Scan for the cell matching the given text and deliver its [X, Y] coordinate at center. 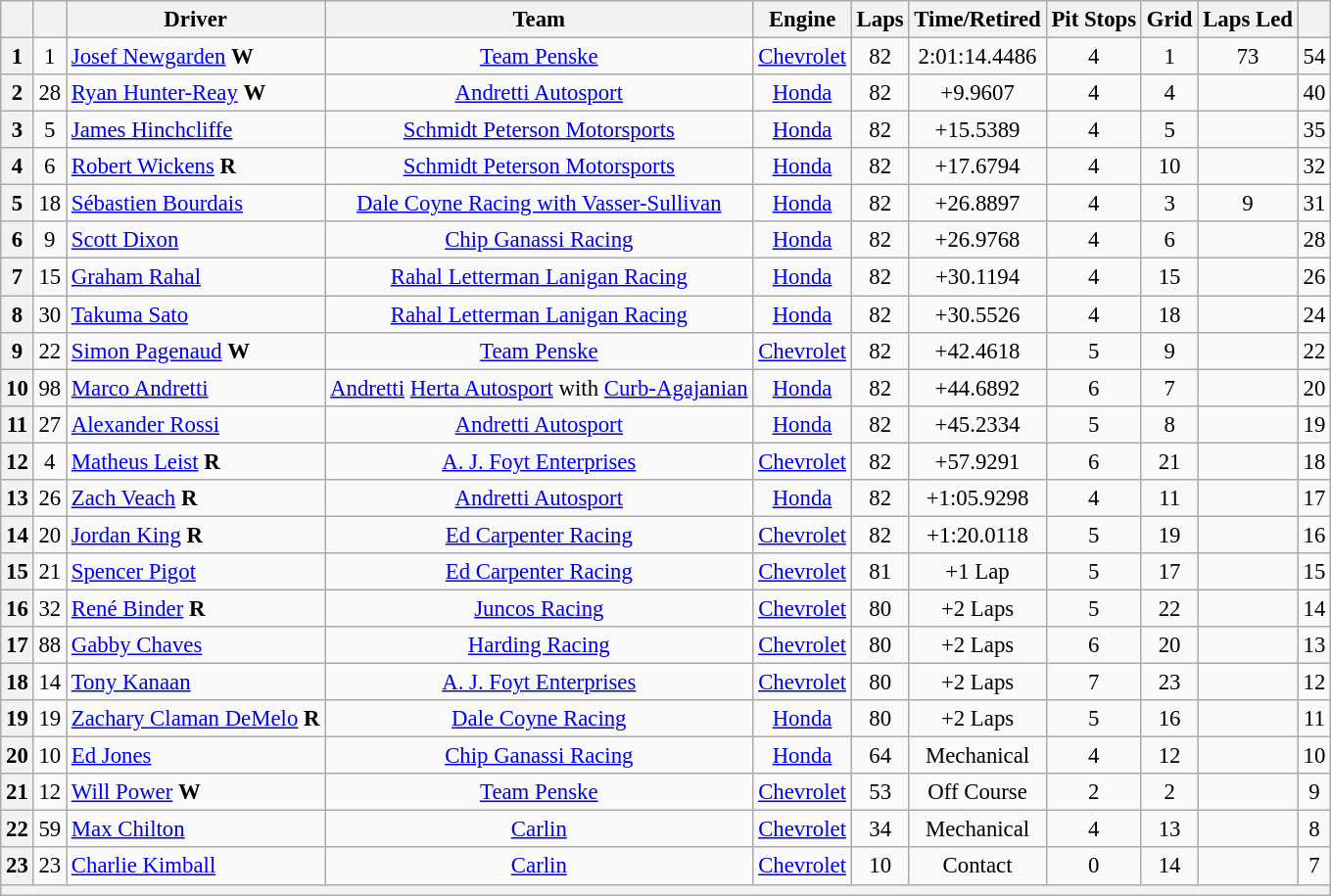
Harding Racing [539, 645]
54 [1314, 57]
Contact [977, 867]
Charlie Kimball [196, 867]
Graham Rahal [196, 277]
53 [879, 792]
Zach Veach R [196, 498]
Marco Andretti [196, 388]
James Hinchcliffe [196, 130]
Max Chilton [196, 829]
27 [49, 424]
Zachary Claman DeMelo R [196, 719]
+26.8897 [977, 204]
31 [1314, 204]
Andretti Herta Autosport with Curb-Agajanian [539, 388]
Pit Stops [1093, 20]
+30.1194 [977, 277]
24 [1314, 314]
Matheus Leist R [196, 461]
+9.9607 [977, 93]
+30.5526 [977, 314]
Scott Dixon [196, 240]
+26.9768 [977, 240]
81 [879, 572]
88 [49, 645]
Off Course [977, 792]
Time/Retired [977, 20]
40 [1314, 93]
René Binder R [196, 608]
Robert Wickens R [196, 166]
Engine [802, 20]
Ryan Hunter-Reay W [196, 93]
Simon Pagenaud W [196, 351]
Ed Jones [196, 756]
+1 Lap [977, 572]
+1:05.9298 [977, 498]
+44.6892 [977, 388]
+57.9291 [977, 461]
73 [1248, 57]
Laps [879, 20]
+1:20.0118 [977, 535]
Alexander Rossi [196, 424]
Dale Coyne Racing with Vasser-Sullivan [539, 204]
Josef Newgarden W [196, 57]
2:01:14.4486 [977, 57]
35 [1314, 130]
Sébastien Bourdais [196, 204]
Juncos Racing [539, 608]
+45.2334 [977, 424]
Laps Led [1248, 20]
59 [49, 829]
Team [539, 20]
Driver [196, 20]
30 [49, 314]
+17.6794 [977, 166]
34 [879, 829]
Jordan King R [196, 535]
+42.4618 [977, 351]
Takuma Sato [196, 314]
Dale Coyne Racing [539, 719]
+15.5389 [977, 130]
Grid [1169, 20]
Spencer Pigot [196, 572]
Tony Kanaan [196, 683]
Will Power W [196, 792]
64 [879, 756]
98 [49, 388]
0 [1093, 867]
Gabby Chaves [196, 645]
